Extract the [x, y] coordinate from the center of the cell holding the provided text.  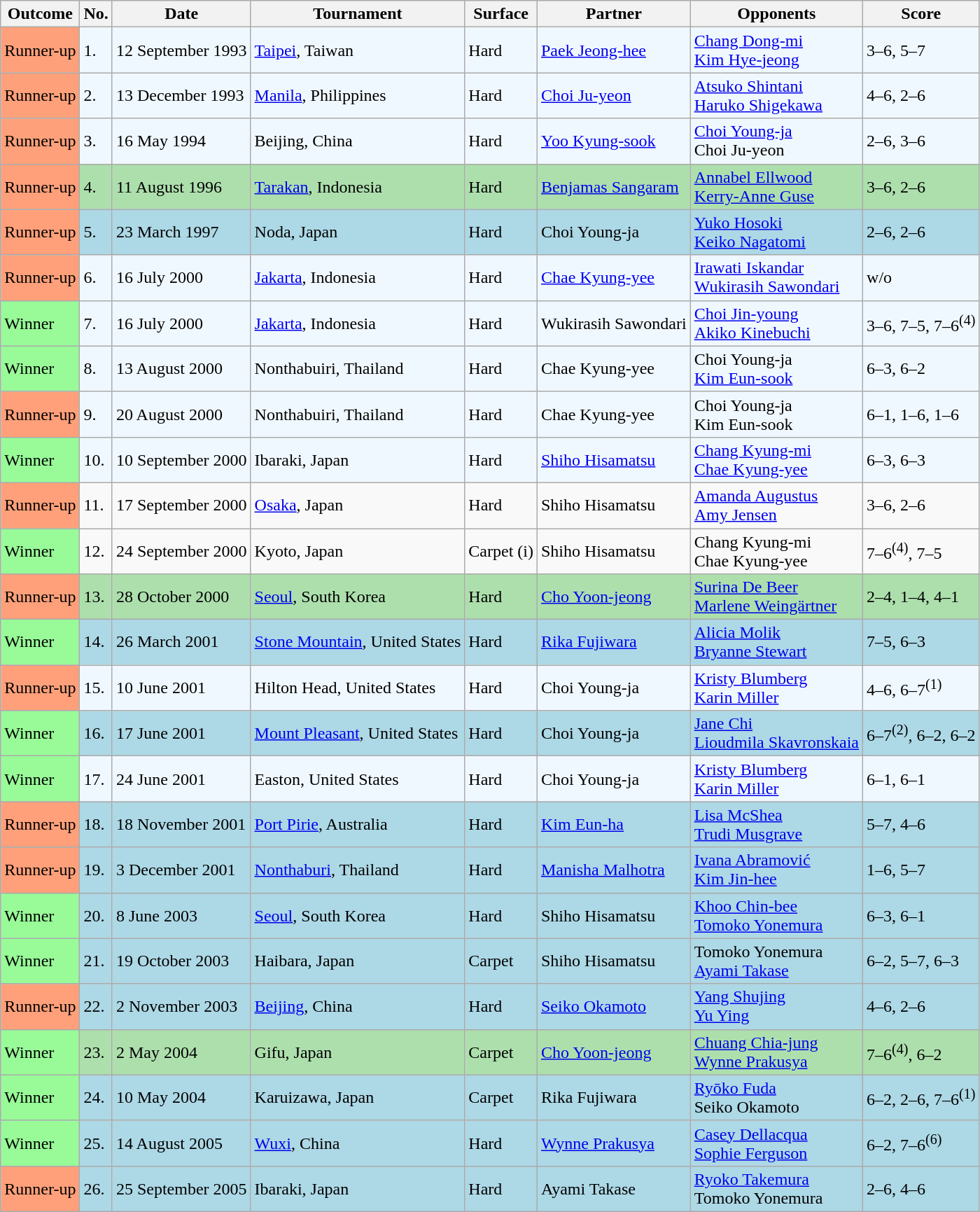
4–6, 6–7(1) [921, 688]
2 November 2003 [181, 1007]
Choi Young-ja Choi Ju-yeon [776, 141]
2 May 2004 [181, 1052]
2–6, 2–6 [921, 232]
6–2, 5–7, 6–3 [921, 961]
Nonthaburi, Thailand [358, 870]
9. [96, 415]
18. [96, 825]
5. [96, 232]
17 September 2000 [181, 506]
20 August 2000 [181, 415]
Jane Chi Lioudmila Skavronskaia [776, 734]
5–7, 4–6 [921, 825]
7–6(4), 6–2 [921, 1052]
13 August 2000 [181, 368]
Seiko Okamoto [613, 1007]
1. [96, 50]
Ayami Takase [613, 1189]
7–6(4), 7–5 [921, 550]
Wuxi, China [358, 1143]
8. [96, 368]
Osaka, Japan [358, 506]
Manila, Philippines [358, 95]
Manisha Malhotra [613, 870]
Score [921, 14]
17. [96, 779]
14 August 2005 [181, 1143]
Alicia Molik Bryanne Stewart [776, 643]
Karuizawa, Japan [358, 1098]
Khoo Chin-bee Tomoko Yonemura [776, 916]
3–6, 5–7 [921, 50]
13. [96, 597]
Benjamas Sangaram [613, 186]
Ryoko Takemura Tomoko Yonemura [776, 1189]
16. [96, 734]
6–3, 6–2 [921, 368]
Annabel Ellwood Kerry-Anne Guse [776, 186]
10 June 2001 [181, 688]
17 June 2001 [181, 734]
12. [96, 550]
26 March 2001 [181, 643]
Atsuko Shintani Haruko Shigekawa [776, 95]
1–6, 5–7 [921, 870]
Opponents [776, 14]
23 March 1997 [181, 232]
25. [96, 1143]
Date [181, 14]
Choi Ju-yeon [613, 95]
26. [96, 1189]
3 December 2001 [181, 870]
6–2, 7–6(6) [921, 1143]
Mount Pleasant, United States [358, 734]
Tomoko Yonemura Ayami Takase [776, 961]
Chang Dong-mi Kim Hye-jeong [776, 50]
4. [96, 186]
Surface [501, 14]
Lisa McShea Trudi Musgrave [776, 825]
Surina De Beer Marlene Weingärtner [776, 597]
Kyoto, Japan [358, 550]
2. [96, 95]
11 August 1996 [181, 186]
Tarakan, Indonesia [358, 186]
Ivana Abramović Kim Jin-hee [776, 870]
7–5, 6–3 [921, 643]
2–6, 4–6 [921, 1189]
Hilton Head, United States [358, 688]
21. [96, 961]
2–6, 3–6 [921, 141]
7. [96, 323]
Haibara, Japan [358, 961]
6–3, 6–3 [921, 459]
20. [96, 916]
Casey Dellacqua Sophie Ferguson [776, 1143]
24 September 2000 [181, 550]
19. [96, 870]
28 October 2000 [181, 597]
6–1, 1–6, 1–6 [921, 415]
Partner [613, 14]
24 June 2001 [181, 779]
6–3, 6–1 [921, 916]
25 September 2005 [181, 1189]
Irawati Iskandar Wukirasih Sawondari [776, 277]
Gifu, Japan [358, 1052]
19 October 2003 [181, 961]
11. [96, 506]
6–7(2), 6–2, 6–2 [921, 734]
w/o [921, 277]
Noda, Japan [358, 232]
Taipei, Taiwan [358, 50]
2–4, 1–4, 4–1 [921, 597]
3–6, 7–5, 7–6(4) [921, 323]
18 November 2001 [181, 825]
6–2, 2–6, 7–6(1) [921, 1098]
Amanda Augustus Amy Jensen [776, 506]
23. [96, 1052]
12 September 1993 [181, 50]
6. [96, 277]
22. [96, 1007]
Wukirasih Sawondari [613, 323]
Chuang Chia-jung Wynne Prakusya [776, 1052]
Stone Mountain, United States [358, 643]
6–1, 6–1 [921, 779]
8 June 2003 [181, 916]
Easton, United States [358, 779]
Choi Jin-young Akiko Kinebuchi [776, 323]
Wynne Prakusya [613, 1143]
24. [96, 1098]
10 May 2004 [181, 1098]
Yang Shujing Yu Ying [776, 1007]
Tournament [358, 14]
Carpet (i) [501, 550]
No. [96, 14]
Outcome [41, 14]
10 September 2000 [181, 459]
13 December 1993 [181, 95]
Paek Jeong-hee [613, 50]
16 May 1994 [181, 141]
Port Pirie, Australia [358, 825]
Yoo Kyung-sook [613, 141]
Ryōko Fuda Seiko Okamoto [776, 1098]
10. [96, 459]
Yuko Hosoki Keiko Nagatomi [776, 232]
14. [96, 643]
15. [96, 688]
3. [96, 141]
Kim Eun-ha [613, 825]
